Identify which cell holds the provided text, then report its (X, Y) central coordinate. 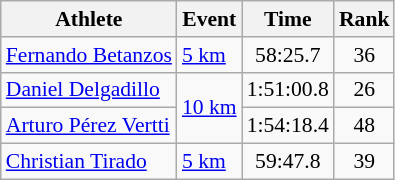
Daniel Delgadillo (89, 90)
Rank (364, 19)
Time (288, 19)
Fernando Betanzos (89, 55)
39 (364, 162)
36 (364, 55)
Arturo Pérez Vertti (89, 126)
Christian Tirado (89, 162)
26 (364, 90)
Athlete (89, 19)
48 (364, 126)
59:47.8 (288, 162)
58:25.7 (288, 55)
10 km (210, 108)
Event (210, 19)
1:51:00.8 (288, 90)
1:54:18.4 (288, 126)
